Identify which cell holds the provided text, then report its [x, y] central coordinate. 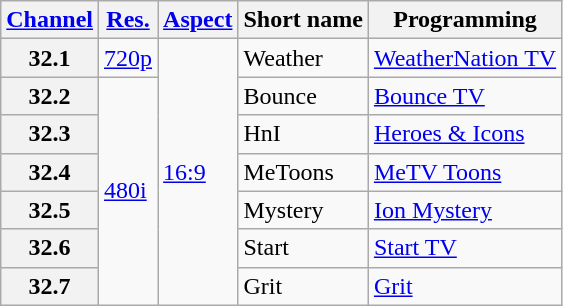
WeatherNation TV [464, 58]
Channel [50, 20]
32.5 [50, 210]
Weather [303, 58]
Mystery [303, 210]
32.1 [50, 58]
Heroes & Icons [464, 134]
Start TV [464, 248]
Res. [128, 20]
Programming [464, 20]
480i [128, 191]
MeToons [303, 172]
720p [128, 58]
Start [303, 248]
Aspect [198, 20]
32.6 [50, 248]
Ion Mystery [464, 210]
32.2 [50, 96]
32.4 [50, 172]
HnI [303, 134]
32.3 [50, 134]
16:9 [198, 172]
Bounce [303, 96]
MeTV Toons [464, 172]
32.7 [50, 286]
Short name [303, 20]
Bounce TV [464, 96]
